For the text-containing cell, return its midpoint in [X, Y] coordinate format. 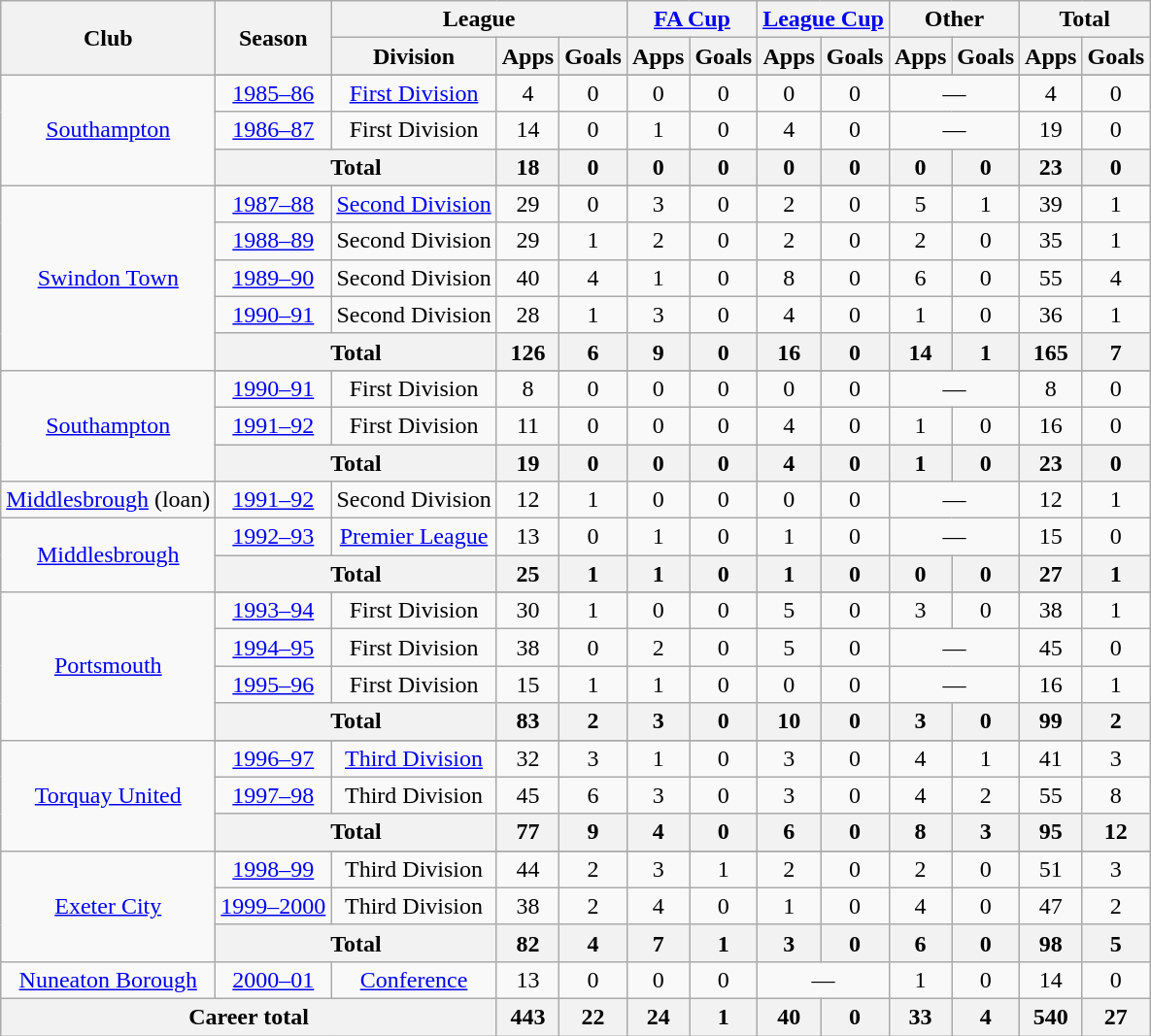
36 [1051, 315]
1985–86 [274, 93]
1986–87 [274, 130]
165 [1051, 351]
18 [527, 167]
League Cup [824, 19]
1996–97 [274, 758]
44 [527, 869]
1999–2000 [274, 906]
77 [527, 832]
1997–98 [274, 795]
Middlesbrough [109, 555]
24 [658, 1017]
1988–89 [274, 241]
1998–99 [274, 869]
Portsmouth [109, 666]
83 [527, 721]
Torquay United [109, 795]
Conference [414, 980]
1987–88 [274, 204]
47 [1051, 906]
Premier League [414, 537]
11 [527, 425]
32 [527, 758]
41 [1051, 758]
35 [1051, 241]
Club [109, 38]
28 [527, 315]
95 [1051, 832]
1992–93 [274, 537]
51 [1051, 869]
30 [527, 611]
2000–01 [274, 980]
126 [527, 351]
Season [274, 38]
10 [789, 721]
Division [414, 56]
33 [920, 1017]
Exeter City [109, 906]
1995–96 [274, 685]
443 [527, 1017]
Career total [249, 1017]
82 [527, 943]
1989–90 [274, 278]
Middlesbrough (loan) [109, 500]
99 [1051, 721]
League [480, 19]
39 [1051, 204]
22 [593, 1017]
Swindon Town [109, 278]
Nuneaton Borough [109, 980]
Other [954, 19]
25 [527, 574]
98 [1051, 943]
540 [1051, 1017]
1993–94 [274, 611]
FA Cup [692, 19]
1994–95 [274, 648]
